Extract the [X, Y] coordinate from the center of the cell holding the provided text.  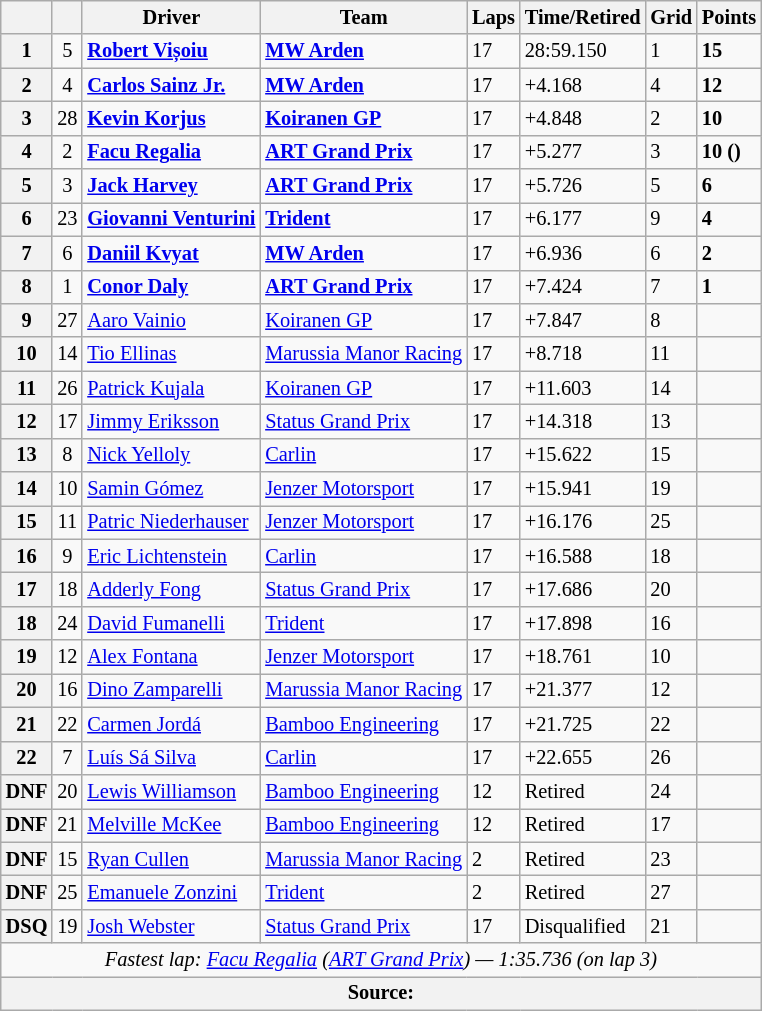
+7.424 [583, 287]
28:59.150 [583, 51]
Conor Daly [171, 287]
+6.177 [583, 219]
+21.725 [583, 724]
Time/Retired [583, 17]
+14.318 [583, 421]
Jimmy Eriksson [171, 421]
Josh Webster [171, 926]
Emanuele Zonzini [171, 892]
Disqualified [583, 926]
+4.848 [583, 118]
+16.176 [583, 522]
+15.941 [583, 489]
Alex Fontana [171, 657]
Jack Harvey [171, 186]
Ryan Cullen [171, 859]
Melville McKee [171, 825]
David Fumanelli [171, 623]
Lewis Williamson [171, 791]
Carlos Sainz Jr. [171, 85]
Tio Ellinas [171, 354]
Dino Zamparelli [171, 690]
+4.168 [583, 85]
Facu Regalia [171, 152]
+17.686 [583, 589]
Kevin Korjus [171, 118]
+7.847 [583, 320]
Fastest lap: Facu Regalia (ART Grand Prix) — 1:35.736 (on lap 3) [381, 960]
+8.718 [583, 354]
Patric Niederhauser [171, 522]
Eric Lichtenstein [171, 556]
Driver [171, 17]
+18.761 [583, 657]
+5.277 [583, 152]
Samin Gómez [171, 489]
+15.622 [583, 455]
+16.588 [583, 556]
DSQ [27, 926]
Robert Vișoiu [171, 51]
Team [364, 17]
Grid [671, 17]
Source: [381, 993]
Carmen Jordá [171, 724]
Luís Sá Silva [171, 758]
+17.898 [583, 623]
+6.936 [583, 253]
Laps [494, 17]
+21.377 [583, 690]
Nick Yelloly [171, 455]
Daniil Kvyat [171, 253]
28 [67, 118]
+11.603 [583, 388]
+5.726 [583, 186]
Points [729, 17]
10 () [729, 152]
Patrick Kujala [171, 388]
Giovanni Venturini [171, 219]
Aaro Vainio [171, 320]
+22.655 [583, 758]
Adderly Fong [171, 589]
